Output the (x, y) coordinate of the center of the cell containing the given text.  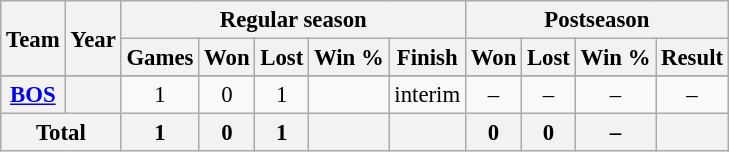
BOS (33, 95)
Year (93, 38)
Regular season (293, 20)
Finish (427, 58)
Postseason (596, 20)
interim (427, 95)
Games (160, 58)
Team (33, 38)
Result (692, 58)
Total (61, 133)
